Provide the (x, y) coordinate of the cell's center where the given text is located.  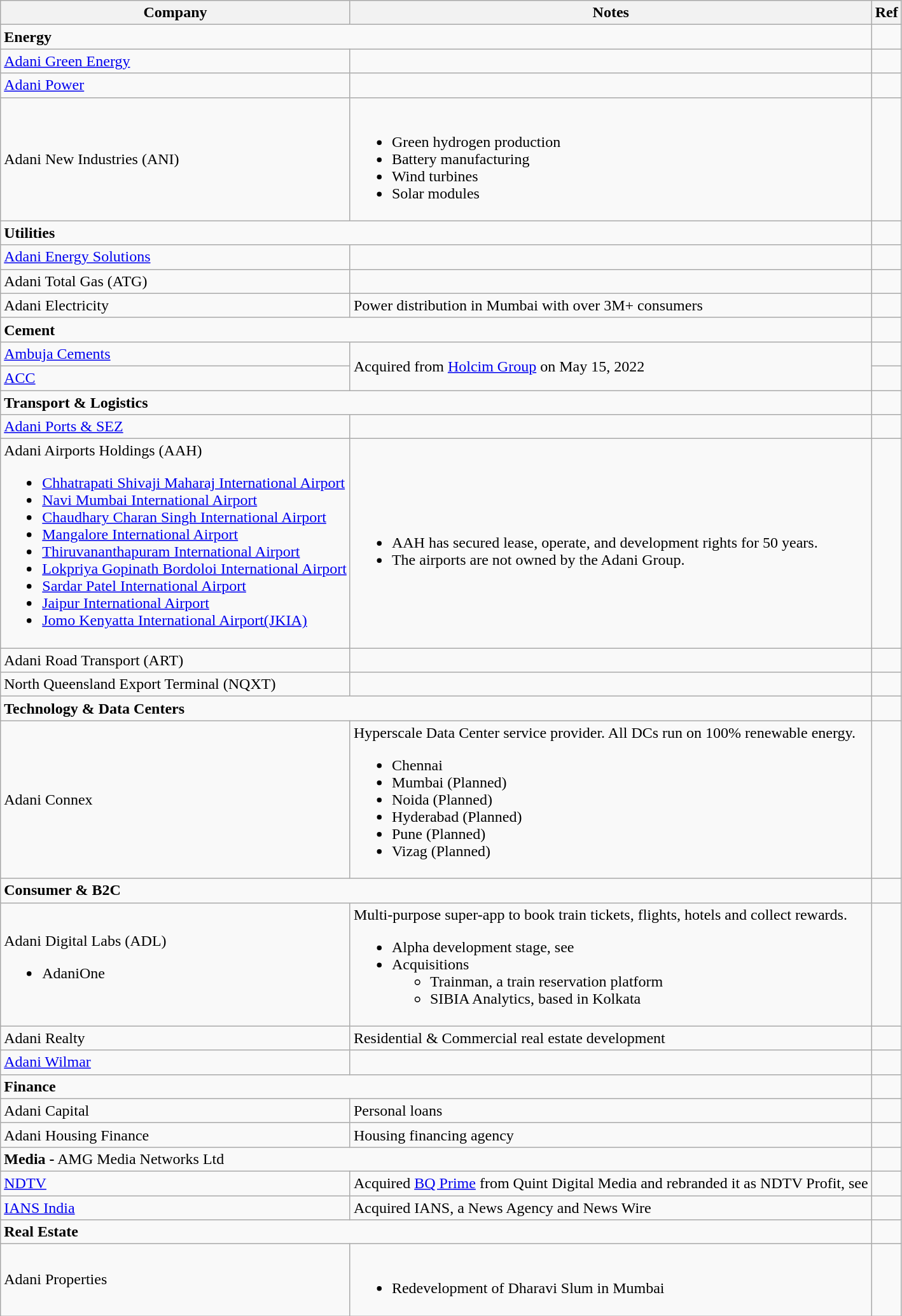
Adani Housing Finance (176, 1135)
Adani Realty (176, 1038)
Adani Electricity (176, 305)
Adani Road Transport (ART) (176, 660)
Adani Connex (176, 800)
Power distribution in Mumbai with over 3M+ consumers (611, 305)
Adani New Industries (ANI) (176, 159)
North Queensland Export Terminal (NQXT) (176, 684)
Adani Green Energy (176, 61)
Adani Properties (176, 1280)
Adani Digital Labs (ADL)AdaniOne (176, 964)
Transport & Logistics (436, 403)
Company (176, 13)
Adani Wilmar (176, 1062)
Adani Total Gas (ATG) (176, 281)
IANS India (176, 1208)
ACC (176, 378)
Technology & Data Centers (436, 709)
AAH has secured lease, operate, and development rights for 50 years.The airports are not owned by the Adani Group. (611, 543)
Energy (436, 37)
Cement (436, 329)
Adani Energy Solutions (176, 257)
Media - AMG Media Networks Ltd (436, 1159)
Adani Capital (176, 1111)
Acquired from Holcim Group on May 15, 2022 (611, 366)
Ref (887, 13)
Adani Power (176, 85)
Acquired BQ Prime from Quint Digital Media and rebranded it as NDTV Profit, see (611, 1183)
Ambuja Cements (176, 354)
Redevelopment of Dharavi Slum in Mumbai (611, 1280)
Real Estate (436, 1232)
Notes (611, 13)
Housing financing agency (611, 1135)
Personal loans (611, 1111)
Acquired IANS, a News Agency and News Wire (611, 1208)
Utilities (436, 233)
NDTV (176, 1183)
Finance (436, 1086)
Green hydrogen productionBattery manufacturingWind turbinesSolar modules (611, 159)
Residential & Commercial real estate development (611, 1038)
Consumer & B2C (436, 890)
Adani Ports & SEZ (176, 427)
